Return the [x, y] coordinate for the center point of the cell that contains the specified text.  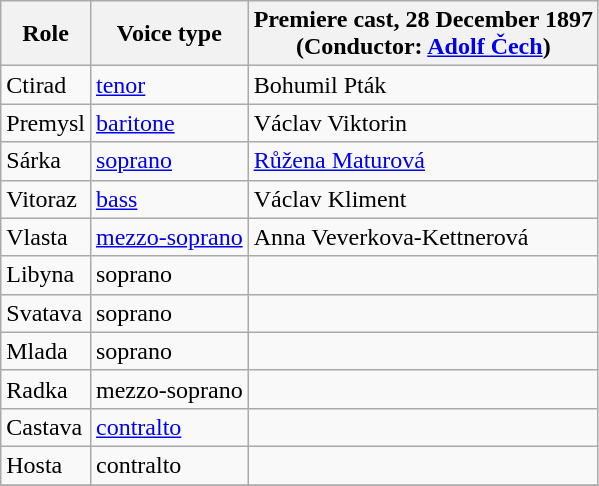
Sárka [46, 161]
Libyna [46, 275]
Vlasta [46, 237]
Václav Kliment [423, 199]
Vitoraz [46, 199]
Role [46, 34]
bass [169, 199]
Růžena Maturová [423, 161]
Hosta [46, 465]
Mlada [46, 351]
Bohumil Pták [423, 85]
Ctirad [46, 85]
Castava [46, 427]
Václav Viktorin [423, 123]
Premysl [46, 123]
Anna Veverkova-Kettnerová [423, 237]
Premiere cast, 28 December 1897 (Conductor: Adolf Čech) [423, 34]
baritone [169, 123]
Svatava [46, 313]
Voice type [169, 34]
tenor [169, 85]
Radka [46, 389]
